Find where the given text appears and provide that cell's center as (X, Y) coordinate. 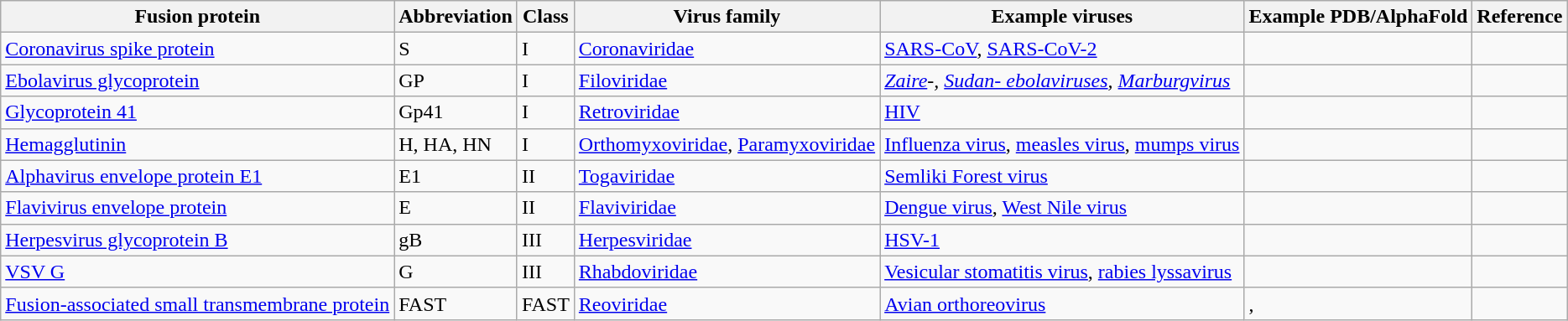
Example viruses (1062, 17)
Dengue virus, West Nile virus (1062, 208)
E1 (456, 176)
Fusion-associated small transmembrane protein (198, 303)
Reoviridae (727, 303)
Class (545, 17)
Flavivirus envelope protein (198, 208)
Herpesviridae (727, 240)
Coronaviridae (727, 49)
Filoviridae (727, 80)
Semliki Forest virus (1062, 176)
Fusion protein (198, 17)
SARS-CoV, SARS-CoV-2 (1062, 49)
S (456, 49)
Togaviridae (727, 176)
G (456, 272)
HIV (1062, 112)
Alphavirus envelope protein E1 (198, 176)
GP (456, 80)
Influenza virus, measles virus, mumps virus (1062, 144)
Reference (1520, 17)
Avian orthoreovirus (1062, 303)
Herpesvirus glycoprotein B (198, 240)
Gp41 (456, 112)
Example PDB/AlphaFold (1358, 17)
, (1358, 303)
Flaviviridae (727, 208)
Rhabdoviridae (727, 272)
E (456, 208)
Vesicular stomatitis virus, rabies lyssavirus (1062, 272)
gB (456, 240)
Glycoprotein 41 (198, 112)
Virus family (727, 17)
Hemagglutinin (198, 144)
Retroviridae (727, 112)
Coronavirus spike protein (198, 49)
VSV G (198, 272)
Ebolavirus glycoprotein (198, 80)
Abbreviation (456, 17)
Zaire-, Sudan- ebolaviruses, Marburgvirus (1062, 80)
HSV-1 (1062, 240)
H, HA, HN (456, 144)
Orthomyxoviridae, Paramyxoviridae (727, 144)
